Return the [x, y] coordinate for the center point of the cell that contains the specified text.  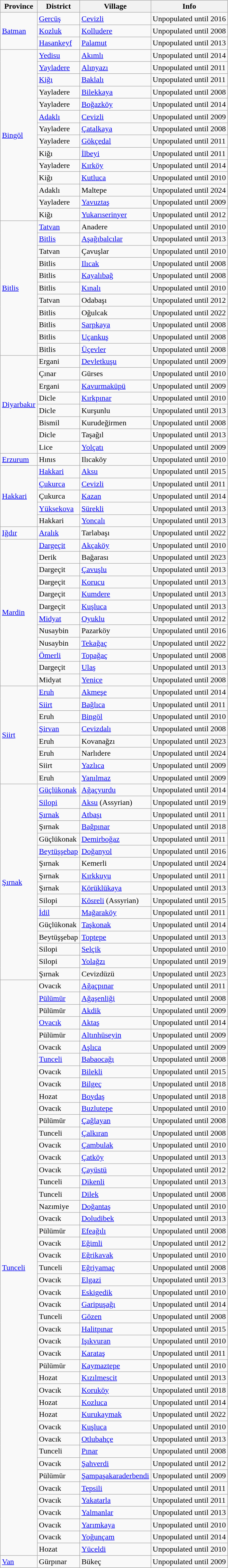
Devletkuşu [115, 362]
Yedisu [58, 55]
Batman [19, 31]
Kovanağzı [115, 741]
Ilıcaköy [115, 459]
Baklalı [115, 80]
Yoncalı [115, 521]
Garipuşağı [115, 1304]
Ömerli [58, 655]
Yanılmaz [115, 778]
Yüceldi [115, 1549]
Bilekli [115, 1072]
Çatalkaya [115, 129]
Akçaköy [115, 545]
Mardin [19, 613]
Taşağıl [115, 435]
Boydaş [115, 1096]
Bilgeç [115, 1084]
Yoğunçam [115, 1537]
Bismil [58, 423]
Atbaşı [115, 815]
Alınyazı [115, 68]
Hınıs [58, 459]
Şampaşakaraderbendi [115, 1476]
Kazan [115, 496]
Ilıcak [115, 263]
Taşkonak [115, 925]
Palamut [115, 43]
Kurukaymak [115, 1415]
Toptepe [115, 937]
Gözen [115, 1316]
Kaymaztepe [115, 1366]
Yavuztaş [115, 202]
Selçik [115, 949]
Dilek [115, 1194]
Kurudeğirmen [115, 423]
Diyarbakır [19, 404]
District [58, 6]
Kızılmescit [115, 1378]
Boğazköy [115, 104]
Topağaç [115, 655]
Gürses [115, 374]
Derik [58, 558]
Akdik [115, 1010]
Kırköy [115, 166]
Koruköy [115, 1390]
Bağpınar [115, 827]
Ağaçpınar [115, 986]
Cevizdüzü [115, 974]
Aralık [58, 533]
Buzlutepe [115, 1108]
Yüksekova [58, 508]
Aksu (Assyrian) [115, 802]
Gürpınar [58, 1562]
Çavuşlar [115, 251]
Maltepe [115, 190]
Uçankuş [115, 337]
Akımlı [115, 55]
Doğantaş [115, 1206]
Sürekli [115, 508]
Kolludere [115, 31]
Ağaçyurdu [115, 790]
Yolağzı [115, 962]
Kınalı [115, 288]
Village [115, 6]
Akmeşe [115, 692]
Kırkpınar [115, 398]
Eskigedik [115, 1292]
Mağaraköy [115, 912]
Nazımiye [58, 1206]
Doludibek [115, 1219]
Çınar [58, 374]
Kemerli [115, 863]
Van [19, 1562]
Gökçedal [115, 141]
Aktaş [115, 1023]
Çambulak [115, 1145]
Tepsili [115, 1488]
Kırkkuyu [115, 876]
İdil [58, 912]
Yalmanlar [115, 1512]
Doğanyol [115, 851]
Eğriyamaç [115, 1268]
Erzurum [19, 459]
Üçevler [115, 349]
Hasankeyf [58, 43]
Cevizdalı [115, 729]
Dikenli [115, 1182]
Altınhüseyin [115, 1035]
Kumdere [115, 594]
Yolçatı [115, 447]
Efeağılı [115, 1231]
Tarlabaşı [115, 533]
Iğdır [19, 533]
Kurşunlu [115, 410]
Pazarköy [115, 631]
Körüklükaya [115, 888]
Çağlayan [115, 1121]
Korucu [115, 582]
Karataş [115, 1353]
Province [19, 6]
Çavuşlu [115, 570]
Ulaş [115, 668]
Eğrikavak [115, 1255]
Işıkvuran [115, 1341]
Oğulcak [115, 312]
Kozluk [58, 31]
Yenice [115, 680]
Çatköy [115, 1158]
Pınar [115, 1451]
Aşağıbalcılar [115, 239]
Bağlıca [115, 704]
Kozluca [115, 1402]
Demirboğaz [115, 839]
Kösreli (Assyrian) [115, 900]
Kayalıbağ [115, 276]
Halitpınar [115, 1329]
Elgazi [115, 1280]
Yarımkaya [115, 1525]
Aşlıca [115, 1047]
Anadere [115, 227]
Babaocağı [115, 1059]
Odabaşı [115, 300]
Çayüstü [115, 1170]
Aksu [115, 472]
Gercüş [58, 19]
Kutluca [115, 178]
Tekağaç [115, 643]
Şahverdi [115, 1463]
Lice [58, 447]
Info [189, 6]
Şirvan [58, 729]
Bükeç [115, 1562]
Çalkıran [115, 1133]
Sarpkaya [115, 325]
Yakatarla [115, 1500]
Ağaşenliği [115, 998]
Bilekkaya [115, 92]
İlbeyi [115, 153]
Eğimli [115, 1243]
Otlubahçe [115, 1439]
Oyuklu [115, 619]
Yukarıserinyer [115, 215]
Narlıdere [115, 753]
Yazlıca [115, 766]
Bağarası [115, 558]
Kavurmaküpü [115, 386]
